For the text-containing cell, return its midpoint in [x, y] coordinate format. 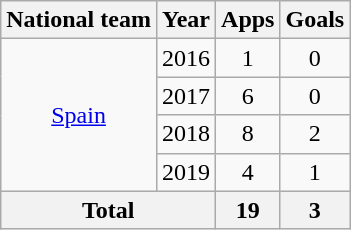
2019 [186, 172]
3 [315, 210]
National team [79, 20]
Goals [315, 20]
2016 [186, 58]
Year [186, 20]
Apps [248, 20]
2017 [186, 96]
2018 [186, 134]
4 [248, 172]
6 [248, 96]
19 [248, 210]
Total [108, 210]
2 [315, 134]
Spain [79, 115]
8 [248, 134]
